Return (X, Y) of the center of cell containing provided text 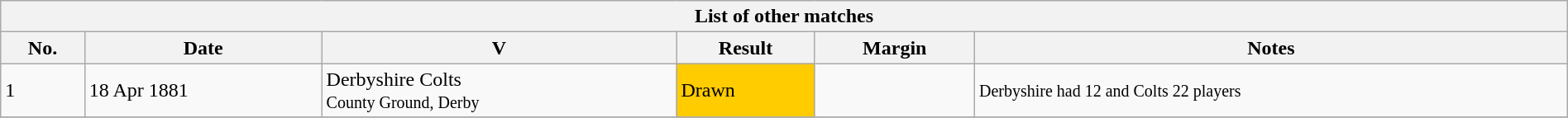
Derbyshire had 12 and Colts 22 players (1270, 91)
1 (43, 91)
No. (43, 48)
Derbyshire Colts County Ground, Derby (500, 91)
Notes (1270, 48)
Drawn (746, 91)
18 Apr 1881 (203, 91)
Result (746, 48)
Date (203, 48)
Margin (895, 48)
V (500, 48)
List of other matches (784, 17)
